For the text-containing cell, return its midpoint in [x, y] coordinate format. 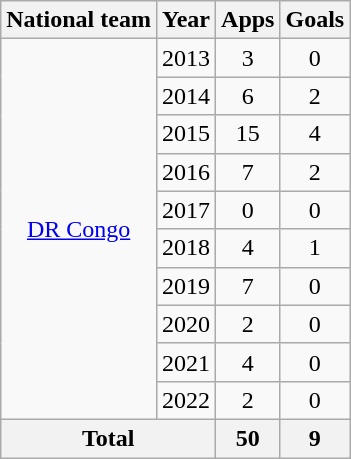
3 [248, 58]
2013 [186, 58]
2017 [186, 210]
Year [186, 20]
2021 [186, 362]
2022 [186, 400]
2019 [186, 286]
National team [79, 20]
2020 [186, 324]
50 [248, 438]
2016 [186, 172]
Apps [248, 20]
1 [315, 248]
6 [248, 96]
2018 [186, 248]
9 [315, 438]
DR Congo [79, 230]
2014 [186, 96]
15 [248, 134]
Goals [315, 20]
2015 [186, 134]
Total [108, 438]
